Pinpoint the cell where the given text exists, returning its (x, y) midpoint coordinate. 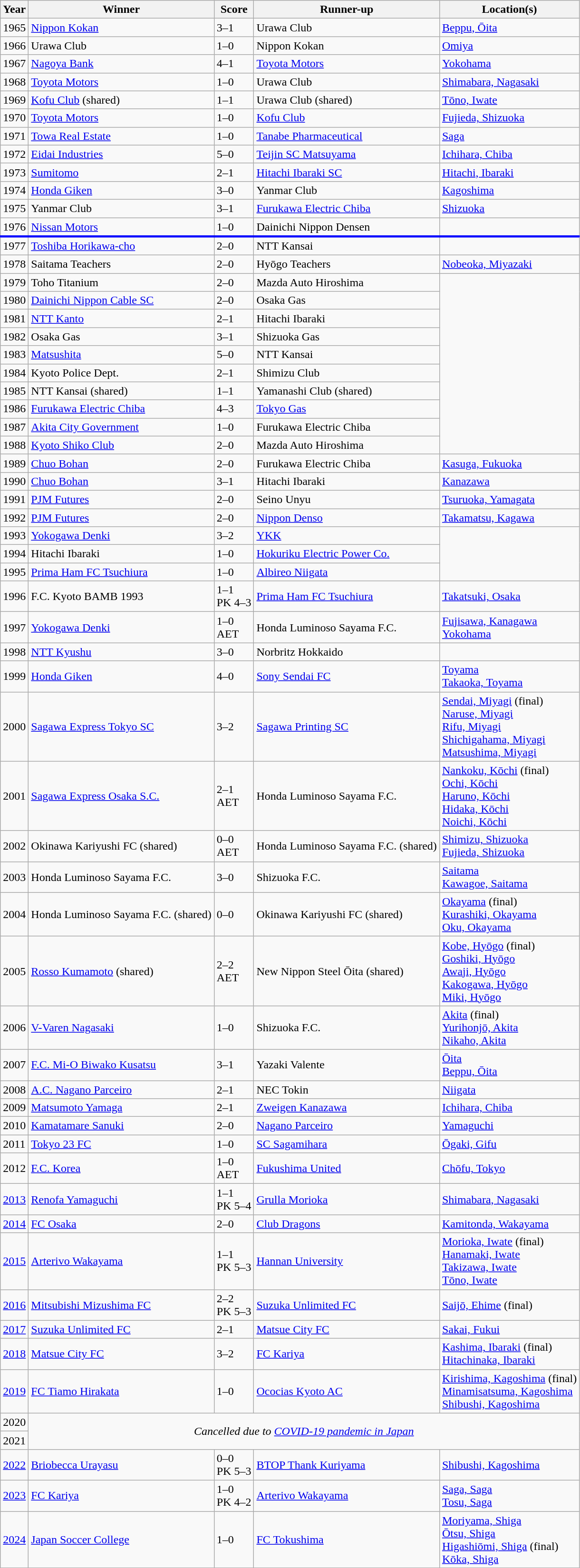
1999 (14, 676)
1996 (14, 596)
Seino Unyu (347, 499)
Kyoto Police Dept. (121, 373)
Sumitomo (121, 172)
Japan Soccer College (121, 1539)
1979 (14, 282)
Saitama Teachers (121, 264)
2004 (14, 914)
1983 (14, 355)
Sagawa Express Tokyo SC (121, 726)
1995 (14, 572)
V-Varen Nagasaki (121, 1027)
2018 (14, 1354)
2003 (14, 877)
NTT Kyushu (121, 652)
FC Tokushima (347, 1539)
Akita (final)Yurihonjō, AkitaNikaho, Akita (509, 1027)
2015 (14, 1261)
Grulla Morioka (347, 1199)
1965 (14, 28)
Hokuriku Electric Power Co. (347, 554)
Zweigen Kanazawa (347, 1108)
2007 (14, 1065)
Chōfu, Tokyo (509, 1169)
Takatsuki, Osaka (509, 596)
2020 (14, 1422)
Score (234, 10)
1984 (14, 373)
1970 (14, 118)
Dainichi Nippon Cable SC (121, 300)
Fujisawa, KanagawaYokohama (509, 628)
Tsuruoka, Yamagata (509, 499)
2023 (14, 1496)
Yokohama (509, 64)
2024 (14, 1539)
Saijō, Ehime (final) (509, 1305)
Rosso Kumamoto (shared) (121, 971)
Takamatsu, Kagawa (509, 518)
2008 (14, 1089)
Kanazawa (509, 481)
Akita City Government (121, 427)
Omiya (509, 46)
2022 (14, 1464)
Shimizu, ShizuokaFujieda, Shizuoka (509, 846)
Sakai, Fukui (509, 1329)
Briobecca Urayasu (121, 1464)
Morioka, Iwate (final)Hanamaki, IwateTakizawa, IwateTōno, Iwate (509, 1261)
Kobe, Hyōgo (final)Goshiki, HyōgoAwaji, HyōgoKakogawa, HyōgoMiki, Hyōgo (509, 971)
Kashima, Ibaraki (final)Hitachinaka, Ibaraki (509, 1354)
1–1PK 5–3 (234, 1261)
F.C. Korea (121, 1169)
1971 (14, 136)
Winner (121, 10)
1985 (14, 391)
NTT Kansai (shared) (121, 391)
Hitachi Ibaraki SC (347, 172)
2–1AET (234, 796)
Eidai Industries (121, 154)
1967 (14, 64)
Okayama (final)Kurashiki, OkayamaOku, Okayama (509, 914)
1973 (14, 172)
A.C. Nagano Parceiro (121, 1089)
Nissan Motors (121, 227)
0–0 (234, 914)
1987 (14, 427)
Kasuga, Fukuoka (509, 463)
Toshiba Horikawa-cho (121, 246)
Kyoto Shiko Club (121, 445)
Runner-up (347, 10)
1974 (14, 190)
1993 (14, 536)
F.C. Kyoto BAMB 1993 (121, 596)
2009 (14, 1108)
0–0AET (234, 846)
4–0 (234, 676)
2000 (14, 726)
BTOP Thank Kuriyama (347, 1464)
Sendai, Miyagi (final)Naruse, MiyagiRifu, MiyagiShichigahama, MiyagiMatsushima, Miyagi (509, 726)
1977 (14, 246)
Nankoku, Kōchi (final)Ochi, KōchiHaruno, KōchiHidaka, KōchiNoichi, Kōchi (509, 796)
Nagoya Bank (121, 64)
New Nippon Steel Ōita (shared) (347, 971)
ŌitaBeppu, Ōita (509, 1065)
1997 (14, 628)
Kagoshima (509, 190)
Cancelled due to COVID-19 pandemic in Japan (304, 1431)
Tokyo 23 FC (121, 1144)
1981 (14, 319)
1982 (14, 337)
Kirishima, Kagoshima (final)Minamisatsuma, KagoshimaShibushi, Kagoshima (509, 1391)
1968 (14, 82)
1969 (14, 100)
1986 (14, 409)
Saga (509, 136)
1975 (14, 208)
2021 (14, 1440)
Yamaguchi (509, 1126)
0–0PK 5–3 (234, 1464)
Norbritz Hokkaido (347, 652)
Yamanashi Club (shared) (347, 391)
2012 (14, 1169)
Shizuoka Gas (347, 337)
Nippon Denso (347, 518)
NEC Tokin (347, 1089)
Club Dragons (347, 1224)
F.C. Mi-O Biwako Kusatsu (121, 1065)
1978 (14, 264)
1990 (14, 481)
ToyamaTakaoka, Toyama (509, 676)
Toho Titanium (121, 282)
Kamatamare Sanuki (121, 1126)
Tōno, Iwate (509, 100)
Niigata (509, 1089)
SC Sagamihara (347, 1144)
SaitamaKawagoe, Saitama (509, 877)
Tanabe Pharmaceutical (347, 136)
1991 (14, 499)
1980 (14, 300)
Ōgaki, Gifu (509, 1144)
1–1PK 4–3 (234, 596)
Matsumoto Yamaga (121, 1108)
2005 (14, 971)
Albireo Niigata (347, 572)
Kofu Club (347, 118)
Mitsubishi Mizushima FC (121, 1305)
Ococias Kyoto AC (347, 1391)
Matsushita (121, 355)
2010 (14, 1126)
2011 (14, 1144)
YKK (347, 536)
Moriyama, ShigaŌtsu, ShigaHigashiōmi, Shiga (final)Kōka, Shiga (509, 1539)
1–0PK 4–2 (234, 1496)
Saga, SagaTosu, Saga (509, 1496)
Urawa Club (shared) (347, 100)
2019 (14, 1391)
Kofu Club (shared) (121, 100)
1992 (14, 518)
Shimizu Club (347, 373)
Nagano Parceiro (347, 1126)
1998 (14, 652)
2014 (14, 1224)
2016 (14, 1305)
FC Tiamo Hirakata (121, 1391)
2006 (14, 1027)
1989 (14, 463)
Tokyo Gas (347, 409)
Beppu, Ōita (509, 28)
1966 (14, 46)
Renofa Yamaguchi (121, 1199)
Sagawa Printing SC (347, 726)
Dainichi Nippon Densen (347, 227)
1988 (14, 445)
2002 (14, 846)
Hyōgo Teachers (347, 264)
Shibushi, Kagoshima (509, 1464)
Fujieda, Shizuoka (509, 118)
Towa Real Estate (121, 136)
Kamitonda, Wakayama (509, 1224)
2–2PK 5–3 (234, 1305)
2013 (14, 1199)
1976 (14, 227)
Hannan University (347, 1261)
1972 (14, 154)
Sony Sendai FC (347, 676)
4–3 (234, 409)
Yazaki Valente (347, 1065)
2017 (14, 1329)
Location(s) (509, 10)
Sagawa Express Osaka S.C. (121, 796)
2–2AET (234, 971)
NTT Kanto (121, 319)
Shizuoka (509, 208)
4–1 (234, 64)
FC Osaka (121, 1224)
Fukushima United (347, 1169)
1–1PK 5–4 (234, 1199)
Nobeoka, Miyazaki (509, 264)
Year (14, 10)
2001 (14, 796)
Teijin SC Matsuyama (347, 154)
1994 (14, 554)
Hitachi, Ibaraki (509, 172)
